Find where the given text appears and provide that cell's center as (x, y) coordinate. 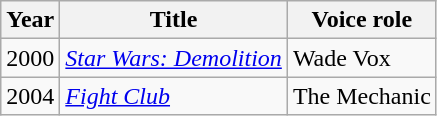
The Mechanic (362, 96)
Star Wars: Demolition (174, 58)
2004 (30, 96)
Wade Vox (362, 58)
Title (174, 20)
2000 (30, 58)
Year (30, 20)
Fight Club (174, 96)
Voice role (362, 20)
